Detect which cell encompasses the target text, then output its (X, Y) center coordinate. 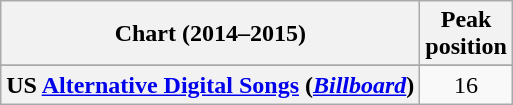
16 (466, 85)
Chart (2014–2015) (210, 34)
US Alternative Digital Songs (Billboard) (210, 85)
Peakposition (466, 34)
